Scan for the cell matching the given text and deliver its (X, Y) coordinate at center. 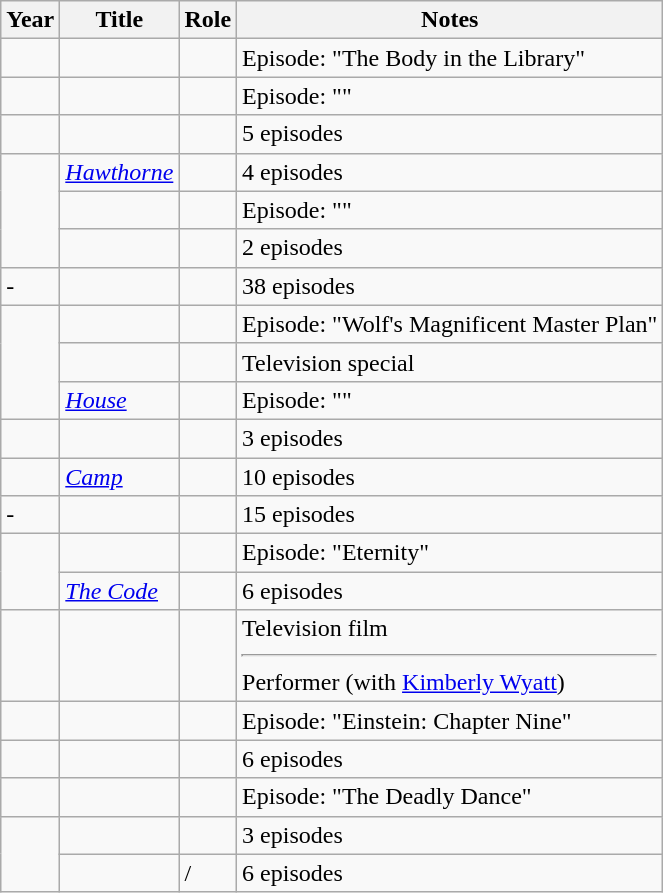
Notes (450, 20)
Episode: "Einstein: Chapter Nine" (450, 721)
Camp (120, 477)
/ (208, 873)
4 episodes (450, 172)
10 episodes (450, 477)
Hawthorne (120, 172)
Episode: "Eternity" (450, 553)
House (120, 400)
Episode: "The Body in the Library" (450, 58)
Title (120, 20)
Role (208, 20)
The Code (120, 591)
38 episodes (450, 286)
Year (30, 20)
Television special (450, 362)
Episode: "Wolf's Magnificent Master Plan" (450, 324)
Episode: "The Deadly Dance" (450, 797)
5 episodes (450, 134)
15 episodes (450, 515)
2 episodes (450, 248)
Television filmPerformer (with Kimberly Wyatt) (450, 656)
